Output the (X, Y) coordinate of the center of the cell containing the given text.  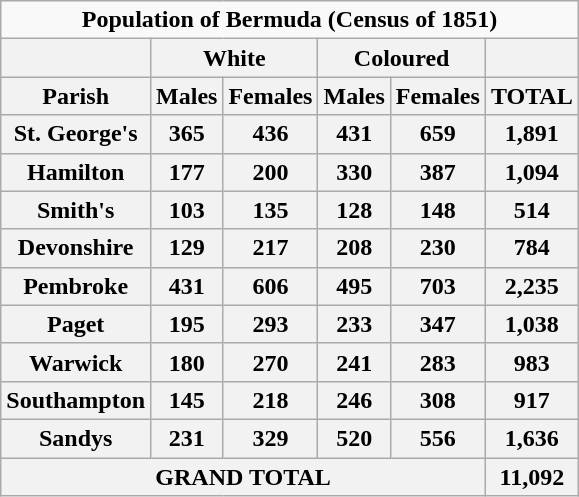
Population of Bermuda (Census of 1851) (290, 20)
TOTAL (532, 96)
283 (438, 362)
208 (354, 248)
365 (187, 134)
148 (438, 210)
Smith's (76, 210)
230 (438, 248)
514 (532, 210)
135 (270, 210)
233 (354, 324)
Southampton (76, 400)
11,092 (532, 477)
128 (354, 210)
180 (187, 362)
241 (354, 362)
1,094 (532, 172)
1,636 (532, 438)
659 (438, 134)
329 (270, 438)
293 (270, 324)
Devonshire (76, 248)
703 (438, 286)
St. George's (76, 134)
Warwick (76, 362)
983 (532, 362)
917 (532, 400)
1,891 (532, 134)
GRAND TOTAL (244, 477)
103 (187, 210)
177 (187, 172)
129 (187, 248)
270 (270, 362)
436 (270, 134)
606 (270, 286)
Hamilton (76, 172)
Coloured (402, 58)
Paget (76, 324)
330 (354, 172)
White (234, 58)
520 (354, 438)
200 (270, 172)
2,235 (532, 286)
Parish (76, 96)
231 (187, 438)
195 (187, 324)
308 (438, 400)
Pembroke (76, 286)
347 (438, 324)
217 (270, 248)
218 (270, 400)
784 (532, 248)
145 (187, 400)
1,038 (532, 324)
Sandys (76, 438)
495 (354, 286)
246 (354, 400)
387 (438, 172)
556 (438, 438)
